Capture the cell that displays the provided text and extract its [X, Y] central coordinate. 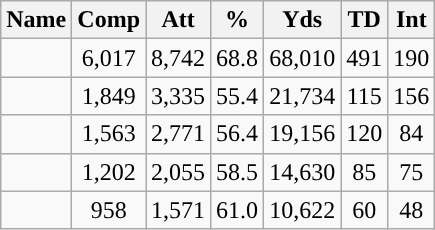
1,202 [109, 172]
84 [412, 134]
61.0 [238, 210]
Name [36, 20]
8,742 [178, 58]
21,734 [302, 96]
60 [364, 210]
Int [412, 20]
75 [412, 172]
491 [364, 58]
2,771 [178, 134]
58.5 [238, 172]
14,630 [302, 172]
190 [412, 58]
3,335 [178, 96]
TD [364, 20]
% [238, 20]
85 [364, 172]
2,055 [178, 172]
120 [364, 134]
156 [412, 96]
1,571 [178, 210]
958 [109, 210]
Comp [109, 20]
Att [178, 20]
68,010 [302, 58]
10,622 [302, 210]
Yds [302, 20]
55.4 [238, 96]
1,563 [109, 134]
6,017 [109, 58]
19,156 [302, 134]
115 [364, 96]
56.4 [238, 134]
68.8 [238, 58]
1,849 [109, 96]
48 [412, 210]
